Detect which cell encompasses the target text, then output its (X, Y) center coordinate. 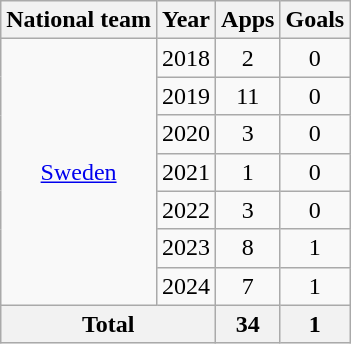
2022 (186, 210)
2018 (186, 58)
2 (248, 58)
8 (248, 248)
2021 (186, 172)
National team (79, 20)
11 (248, 96)
2020 (186, 134)
Total (108, 324)
2024 (186, 286)
Apps (248, 20)
34 (248, 324)
2019 (186, 96)
Year (186, 20)
Goals (315, 20)
2023 (186, 248)
7 (248, 286)
Sweden (79, 172)
